Identify which cell holds the provided text, then report its (x, y) central coordinate. 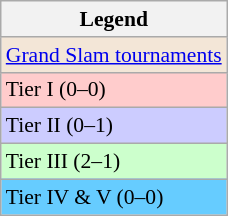
Tier IV & V (0–0) (114, 197)
Grand Slam tournaments (114, 55)
Tier I (0–0) (114, 90)
Tier III (2–1) (114, 162)
Tier II (0–1) (114, 126)
Legend (114, 19)
